Capture the cell that displays the provided text and extract its (x, y) central coordinate. 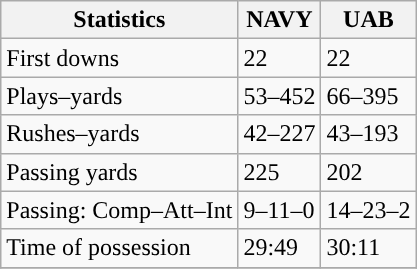
UAB (368, 20)
Plays–yards (120, 96)
Passing yards (120, 172)
Passing: Comp–Att–Int (120, 210)
43–193 (368, 134)
9–11–0 (280, 210)
30:11 (368, 248)
66–395 (368, 96)
Time of possession (120, 248)
14–23–2 (368, 210)
225 (280, 172)
Rushes–yards (120, 134)
First downs (120, 58)
Statistics (120, 20)
42–227 (280, 134)
29:49 (280, 248)
53–452 (280, 96)
NAVY (280, 20)
202 (368, 172)
